Scan for the cell matching the given text and deliver its [x, y] coordinate at center. 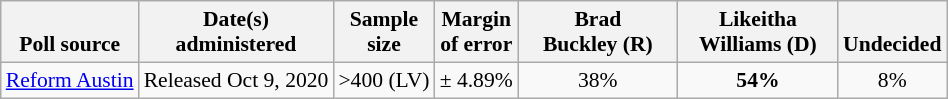
Marginof error [476, 32]
Poll source [70, 32]
Undecided [892, 32]
Date(s)administered [236, 32]
± 4.89% [476, 80]
Samplesize [384, 32]
BradBuckley (R) [598, 32]
54% [758, 80]
Reform Austin [70, 80]
Released Oct 9, 2020 [236, 80]
LikeithaWilliams (D) [758, 32]
38% [598, 80]
8% [892, 80]
>400 (LV) [384, 80]
